For the text-containing cell, return its midpoint in [x, y] coordinate format. 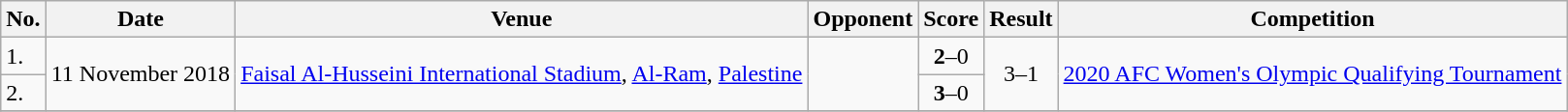
2–0 [951, 56]
Score [951, 19]
2020 AFC Women's Olympic Qualifying Tournament [1313, 74]
Competition [1313, 19]
Result [1021, 19]
Faisal Al-Husseini International Stadium, Al-Ram, Palestine [522, 74]
Opponent [863, 19]
No. [23, 19]
3–1 [1021, 74]
2. [23, 93]
1. [23, 56]
Date [140, 19]
11 November 2018 [140, 74]
Venue [522, 19]
3–0 [951, 93]
